Scan for the cell matching the given text and deliver its (x, y) coordinate at center. 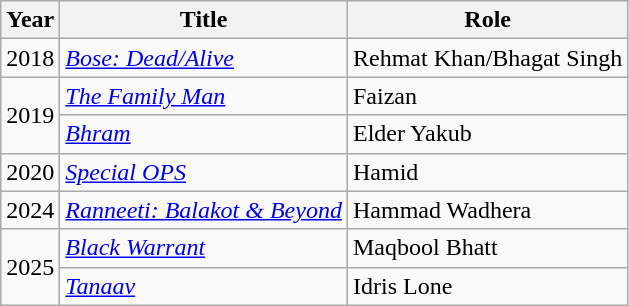
Bhram (204, 134)
Title (204, 20)
Maqbool Bhatt (487, 248)
Idris Lone (487, 286)
The Family Man (204, 96)
2019 (30, 115)
Special OPS (204, 172)
Hamid (487, 172)
2025 (30, 267)
Tanaav (204, 286)
Year (30, 20)
Black Warrant (204, 248)
Role (487, 20)
2018 (30, 58)
Bose: Dead/Alive (204, 58)
2024 (30, 210)
Faizan (487, 96)
Ranneeti: Balakot & Beyond (204, 210)
Hammad Wadhera (487, 210)
2020 (30, 172)
Elder Yakub (487, 134)
Rehmat Khan/Bhagat Singh (487, 58)
